Return (X, Y) of the center of cell containing provided text 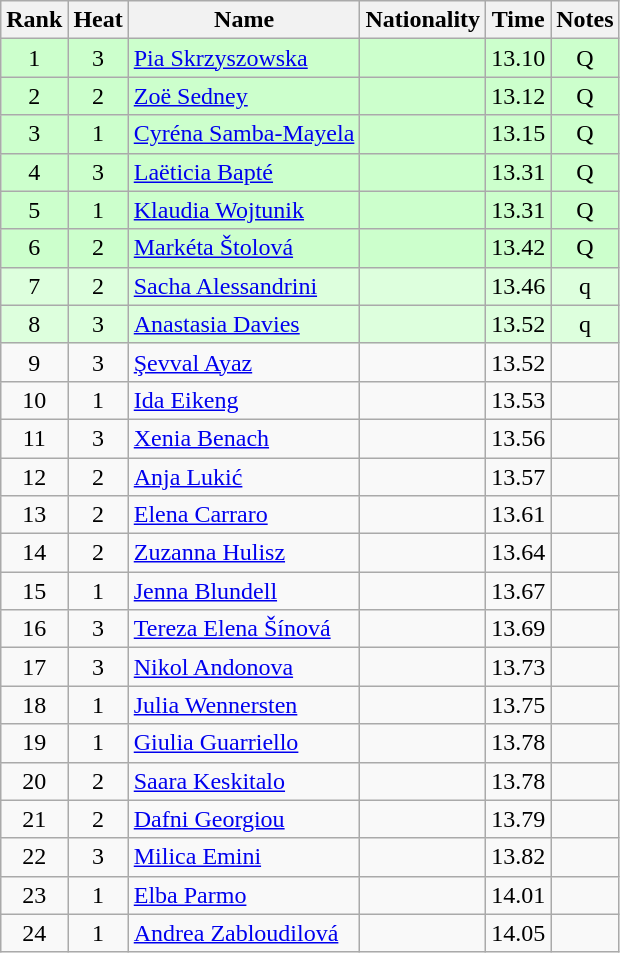
Şevval Ayaz (244, 362)
10 (34, 400)
Saara Keskitalo (244, 781)
13.56 (518, 438)
24 (34, 933)
Tereza Elena Šínová (244, 629)
Milica Emini (244, 857)
13.82 (518, 857)
13.12 (518, 96)
Markéta Štolová (244, 248)
Sacha Alessandrini (244, 286)
Andrea Zabloudilová (244, 933)
Zuzanna Hulisz (244, 553)
Anastasia Davies (244, 324)
22 (34, 857)
Nationality (423, 20)
13.15 (518, 134)
Pia Skrzyszowska (244, 58)
Heat (98, 20)
Notes (585, 20)
8 (34, 324)
Xenia Benach (244, 438)
Elena Carraro (244, 515)
13.53 (518, 400)
13.69 (518, 629)
Zoë Sedney (244, 96)
13.75 (518, 705)
Time (518, 20)
Dafni Georgiou (244, 819)
14.01 (518, 895)
13.79 (518, 819)
20 (34, 781)
23 (34, 895)
19 (34, 743)
16 (34, 629)
13.42 (518, 248)
14 (34, 553)
11 (34, 438)
Nikol Andonova (244, 667)
Klaudia Wojtunik (244, 210)
13.10 (518, 58)
15 (34, 591)
4 (34, 172)
7 (34, 286)
13.67 (518, 591)
Rank (34, 20)
21 (34, 819)
13.64 (518, 553)
Cyréna Samba-Mayela (244, 134)
Julia Wennersten (244, 705)
Name (244, 20)
14.05 (518, 933)
9 (34, 362)
Laëticia Bapté (244, 172)
Anja Lukić (244, 477)
13.73 (518, 667)
12 (34, 477)
Elba Parmo (244, 895)
13 (34, 515)
13.57 (518, 477)
13.61 (518, 515)
Giulia Guarriello (244, 743)
Jenna Blundell (244, 591)
13.46 (518, 286)
17 (34, 667)
Ida Eikeng (244, 400)
5 (34, 210)
18 (34, 705)
6 (34, 248)
